Pinpoint the cell where the given text exists, returning its (X, Y) midpoint coordinate. 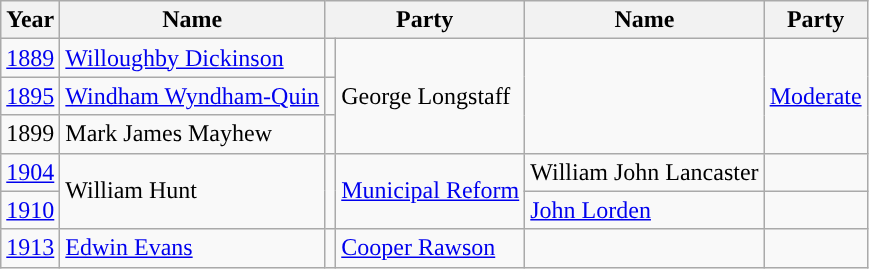
Cooper Rawson (430, 248)
William John Lancaster (644, 172)
1899 (30, 134)
Moderate (816, 96)
1910 (30, 210)
Mark James Mayhew (192, 134)
1913 (30, 248)
Year (30, 20)
Edwin Evans (192, 248)
Willoughby Dickinson (192, 58)
1904 (30, 172)
George Longstaff (430, 96)
1895 (30, 96)
1889 (30, 58)
Windham Wyndham-Quin (192, 96)
William Hunt (192, 191)
Municipal Reform (430, 191)
John Lorden (644, 210)
